Search for the cell housing the specified text and yield its [x, y] center coordinate. 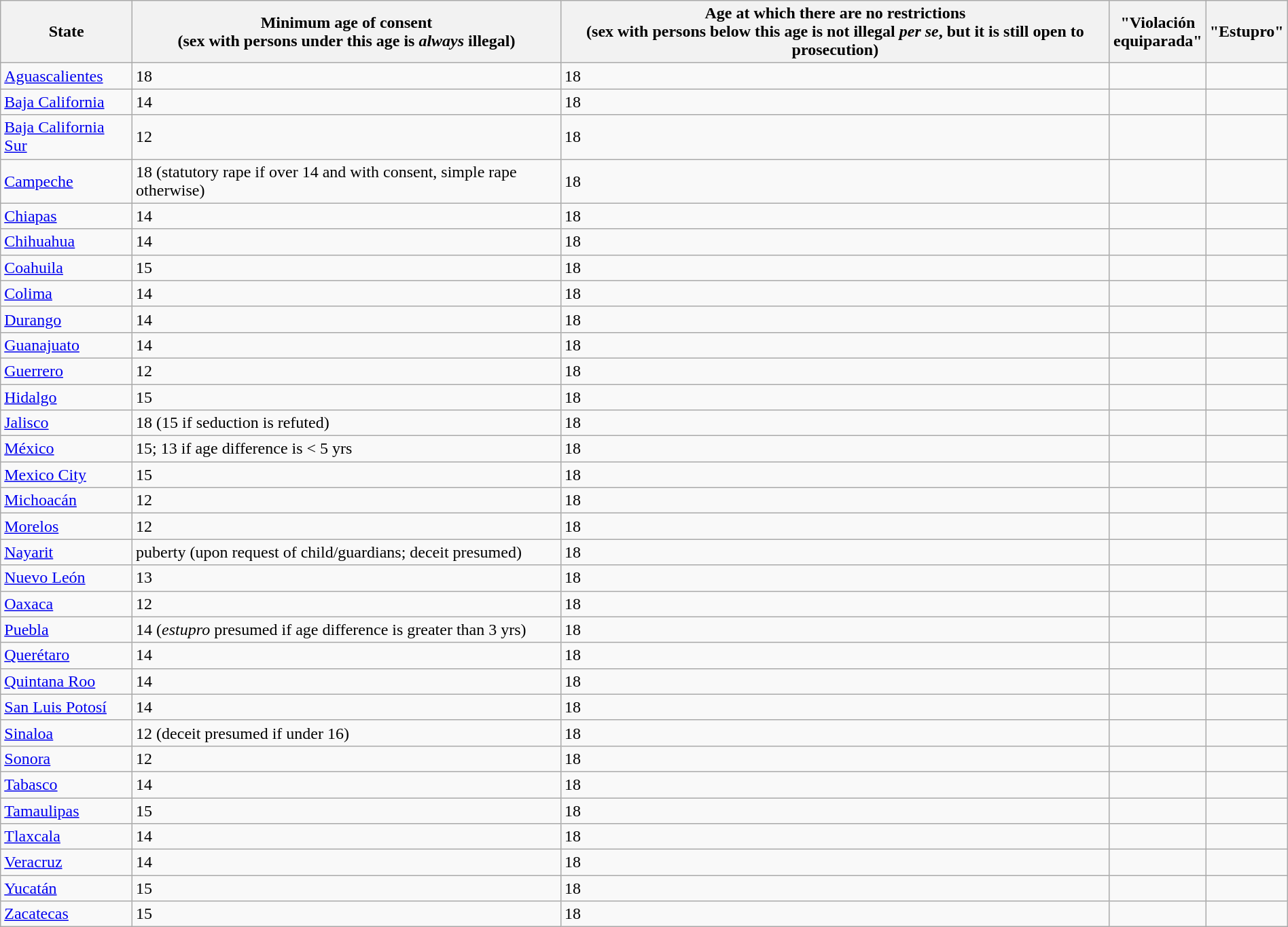
Sinaloa [67, 733]
State [67, 32]
Morelos [67, 526]
Quintana Roo [67, 681]
Nayarit [67, 552]
Nuevo León [67, 578]
Coahuila [67, 268]
México [67, 449]
18 (statutory rape if over 14 and with consent, simple rape otherwise) [346, 181]
Age at which there are no restrictions(sex with persons below this age is not illegal per se, but it is still open to prosecution) [835, 32]
puberty (upon request of child/guardians; deceit presumed) [346, 552]
Jalisco [67, 423]
Michoacán [67, 501]
Colima [67, 293]
Aguascalientes [67, 76]
Chiapas [67, 216]
Guerrero [67, 371]
Hidalgo [67, 397]
Oaxaca [67, 604]
15; 13 if age difference is < 5 yrs [346, 449]
18 (15 if seduction is refuted) [346, 423]
Tlaxcala [67, 837]
Durango [67, 319]
Chihuahua [67, 242]
14 (estupro presumed if age difference is greater than 3 yrs) [346, 630]
Yucatán [67, 888]
Tamaulipas [67, 810]
Querétaro [67, 655]
Mexico City [67, 475]
Guanajuato [67, 345]
"Estupro" [1247, 32]
Veracruz [67, 862]
Puebla [67, 630]
San Luis Potosí [67, 707]
Zacatecas [67, 914]
Tabasco [67, 784]
13 [346, 578]
"Violación equiparada" [1158, 32]
Sonora [67, 759]
Baja California Sur [67, 137]
Campeche [67, 181]
12 (deceit presumed if under 16) [346, 733]
Baja California [67, 102]
Minimum age of consent(sex with persons under this age is always illegal) [346, 32]
